Detect which cell encompasses the target text, then output its [x, y] center coordinate. 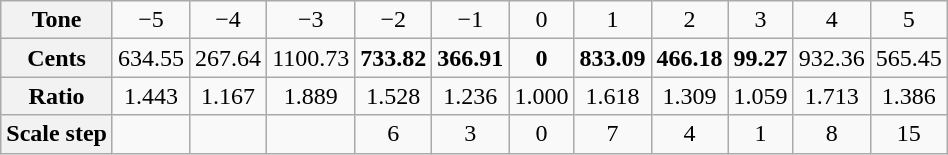
Scale step [57, 134]
1.386 [908, 96]
1.618 [612, 96]
99.27 [760, 58]
565.45 [908, 58]
267.64 [228, 58]
−4 [228, 20]
Ratio [57, 96]
1.000 [542, 96]
1.889 [311, 96]
8 [832, 134]
466.18 [690, 58]
1.236 [470, 96]
932.36 [832, 58]
7 [612, 134]
366.91 [470, 58]
833.09 [612, 58]
−5 [150, 20]
5 [908, 20]
−2 [394, 20]
1.713 [832, 96]
15 [908, 134]
2 [690, 20]
1.309 [690, 96]
634.55 [150, 58]
−1 [470, 20]
Cents [57, 58]
733.82 [394, 58]
1100.73 [311, 58]
6 [394, 134]
−3 [311, 20]
1.443 [150, 96]
1.059 [760, 96]
Tone [57, 20]
1.528 [394, 96]
1.167 [228, 96]
